Extract the [x, y] coordinate from the center of the cell holding the provided text.  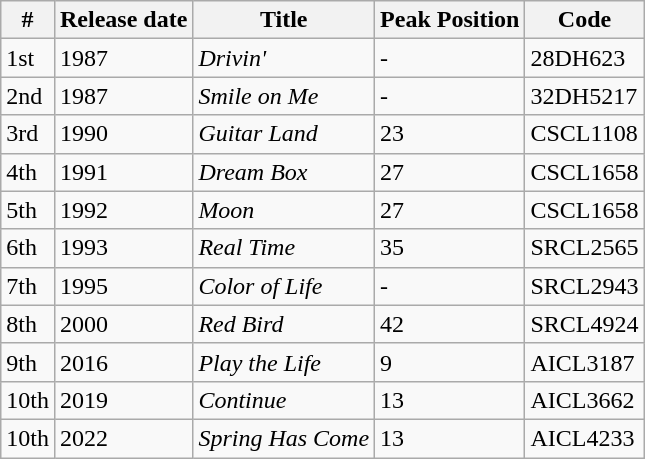
AICL4233 [584, 438]
Spring Has Come [284, 438]
3rd [28, 134]
Moon [284, 210]
1st [28, 58]
SRCL2943 [584, 286]
AICL3187 [584, 362]
Peak Position [450, 20]
5th [28, 210]
AICL3662 [584, 400]
9 [450, 362]
Dream Box [284, 172]
Red Bird [284, 324]
Real Time [284, 248]
Color of Life [284, 286]
2022 [123, 438]
Smile on Me [284, 96]
CSCL1108 [584, 134]
Drivin' [284, 58]
1993 [123, 248]
1992 [123, 210]
42 [450, 324]
Continue [284, 400]
2nd [28, 96]
28DH623 [584, 58]
Play the Life [284, 362]
1995 [123, 286]
SRCL4924 [584, 324]
# [28, 20]
2019 [123, 400]
4th [28, 172]
6th [28, 248]
Title [284, 20]
Release date [123, 20]
8th [28, 324]
1990 [123, 134]
SRCL2565 [584, 248]
35 [450, 248]
7th [28, 286]
32DH5217 [584, 96]
2000 [123, 324]
1991 [123, 172]
Code [584, 20]
9th [28, 362]
2016 [123, 362]
Guitar Land [284, 134]
23 [450, 134]
